Detect which cell encompasses the target text, then output its (X, Y) center coordinate. 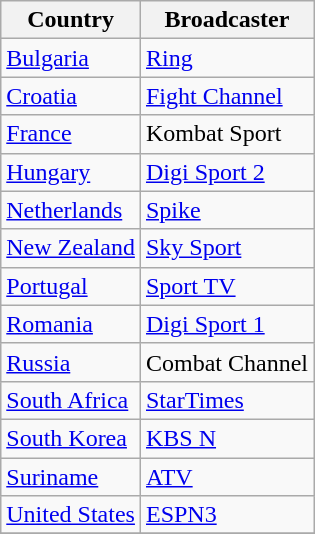
South Africa (71, 400)
KBS N (226, 438)
Ring (226, 58)
United States (71, 515)
Sport TV (226, 286)
Spike (226, 210)
Suriname (71, 477)
StarTimes (226, 400)
Combat Channel (226, 362)
France (71, 134)
Digi Sport 2 (226, 172)
Broadcaster (226, 20)
ATV (226, 477)
New Zealand (71, 248)
Netherlands (71, 210)
Bulgaria (71, 58)
Portugal (71, 286)
Romania (71, 324)
Hungary (71, 172)
South Korea (71, 438)
Sky Sport (226, 248)
Kombat Sport (226, 134)
Country (71, 20)
Digi Sport 1 (226, 324)
Croatia (71, 96)
Russia (71, 362)
ESPN3 (226, 515)
Fight Channel (226, 96)
